Detect which cell encompasses the target text, then output its [X, Y] center coordinate. 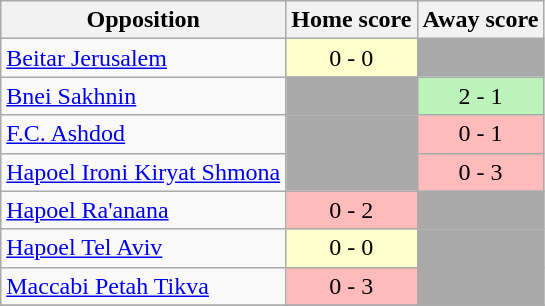
0 - 2 [352, 210]
Bnei Sakhnin [144, 96]
F.C. Ashdod [144, 134]
Maccabi Petah Tikva [144, 286]
2 - 1 [480, 96]
Hapoel Tel Aviv [144, 248]
Opposition [144, 20]
Hapoel Ironi Kiryat Shmona [144, 172]
Home score [352, 20]
Away score [480, 20]
0 - 1 [480, 134]
Beitar Jerusalem [144, 58]
Hapoel Ra'anana [144, 210]
